Identify which cell holds the provided text, then report its [X, Y] central coordinate. 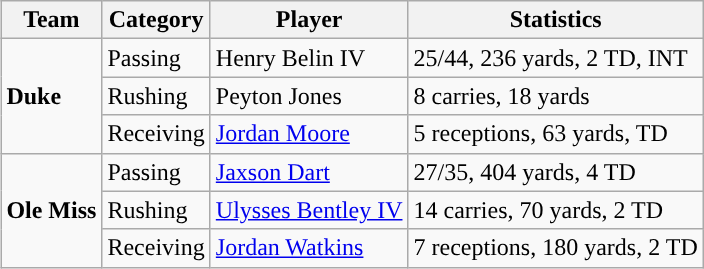
Jordan Moore [309, 134]
Jordan Watkins [309, 248]
Ole Miss [52, 210]
Peyton Jones [309, 96]
Ulysses Bentley IV [309, 210]
27/35, 404 yards, 4 TD [556, 172]
5 receptions, 63 yards, TD [556, 134]
8 carries, 18 yards [556, 96]
Jaxson Dart [309, 172]
Statistics [556, 20]
25/44, 236 yards, 2 TD, INT [556, 58]
Category [156, 20]
Duke [52, 96]
7 receptions, 180 yards, 2 TD [556, 248]
14 carries, 70 yards, 2 TD [556, 210]
Player [309, 20]
Henry Belin IV [309, 58]
Team [52, 20]
